Provide the (x, y) coordinate of the cell's center where the given text is located.  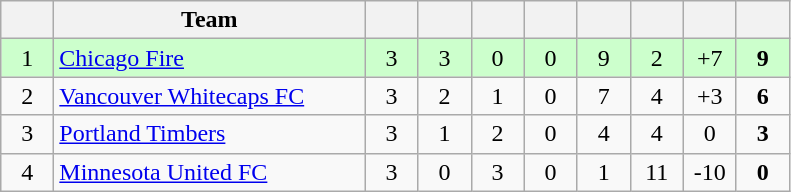
7 (604, 96)
Portland Timbers (210, 134)
+7 (710, 58)
Vancouver Whitecaps FC (210, 96)
Chicago Fire (210, 58)
11 (656, 172)
6 (762, 96)
Team (210, 20)
Minnesota United FC (210, 172)
-10 (710, 172)
+3 (710, 96)
